Find where the given text appears and provide that cell's center as (X, Y) coordinate. 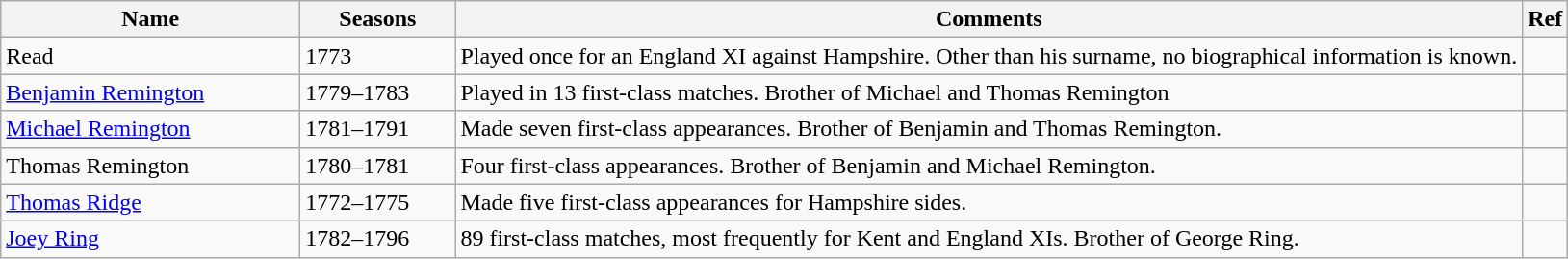
Thomas Ridge (150, 202)
89 first-class matches, most frequently for Kent and England XIs. Brother of George Ring. (990, 239)
Played in 13 first-class matches. Brother of Michael and Thomas Remington (990, 92)
1779–1783 (377, 92)
Read (150, 56)
Four first-class appearances. Brother of Benjamin and Michael Remington. (990, 166)
Seasons (377, 19)
Name (150, 19)
1773 (377, 56)
Thomas Remington (150, 166)
1782–1796 (377, 239)
Joey Ring (150, 239)
1781–1791 (377, 129)
Michael Remington (150, 129)
1780–1781 (377, 166)
Ref (1546, 19)
Made five first-class appearances for Hampshire sides. (990, 202)
Comments (990, 19)
Played once for an England XI against Hampshire. Other than his surname, no biographical information is known. (990, 56)
Made seven first-class appearances. Brother of Benjamin and Thomas Remington. (990, 129)
1772–1775 (377, 202)
Benjamin Remington (150, 92)
